For the text-containing cell, return its midpoint in (X, Y) coordinate format. 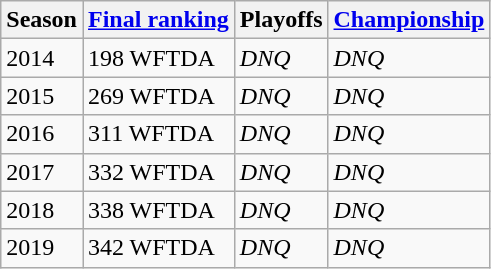
Final ranking (158, 20)
2014 (42, 58)
2017 (42, 172)
311 WFTDA (158, 134)
338 WFTDA (158, 210)
269 WFTDA (158, 96)
2016 (42, 134)
Season (42, 20)
2015 (42, 96)
Playoffs (281, 20)
2018 (42, 210)
342 WFTDA (158, 248)
332 WFTDA (158, 172)
Championship (409, 20)
2019 (42, 248)
198 WFTDA (158, 58)
